Detect which cell encompasses the target text, then output its [X, Y] center coordinate. 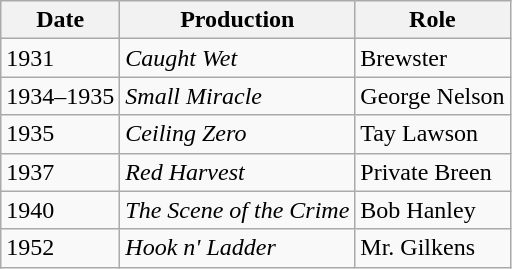
Production [238, 20]
1931 [60, 58]
George Nelson [432, 96]
1952 [60, 248]
1935 [60, 134]
Private Breen [432, 172]
Role [432, 20]
Red Harvest [238, 172]
Ceiling Zero [238, 134]
1934–1935 [60, 96]
Hook n' Ladder [238, 248]
Bob Hanley [432, 210]
Tay Lawson [432, 134]
Brewster [432, 58]
1937 [60, 172]
Date [60, 20]
The Scene of the Crime [238, 210]
Mr. Gilkens [432, 248]
1940 [60, 210]
Small Miracle [238, 96]
Caught Wet [238, 58]
